Determine the [x, y] coordinate at the center of the cell enclosing the given text.  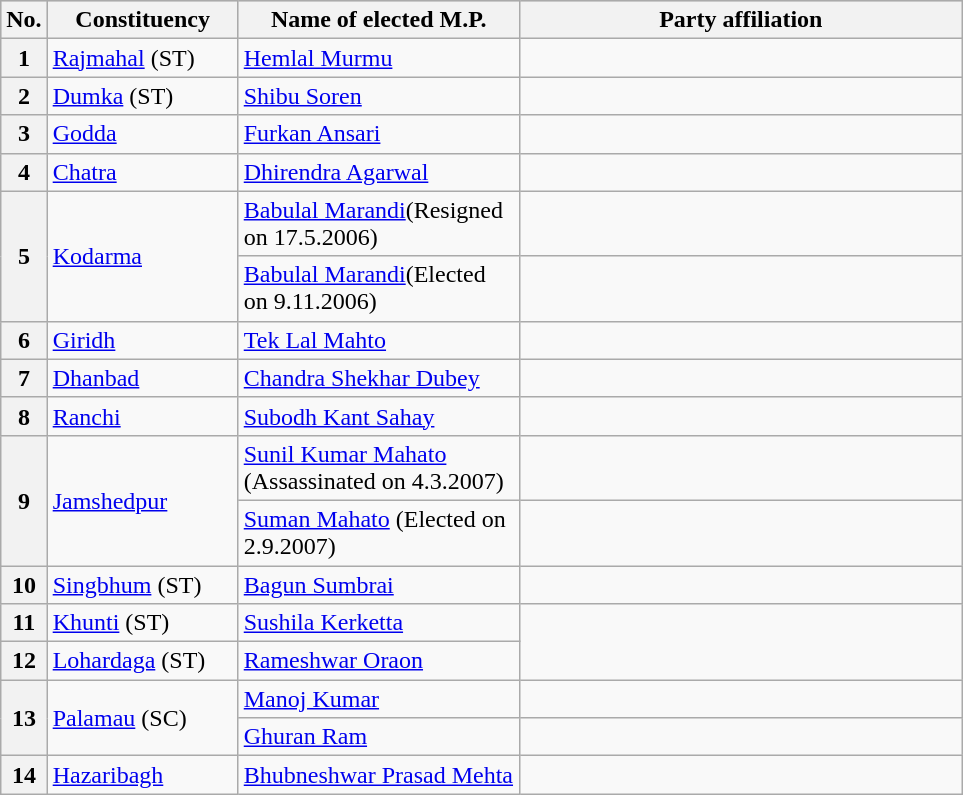
Tek Lal Mahto [378, 340]
Rameshwar Oraon [378, 661]
Subodh Kant Sahay [378, 416]
Shibu Soren [378, 96]
6 [24, 340]
Lohardaga (ST) [142, 661]
Ghuran Ram [378, 737]
No. [24, 20]
Hemlal Murmu [378, 58]
Dhirendra Agarwal [378, 172]
1 [24, 58]
Sushila Kerketta [378, 623]
Constituency [142, 20]
9 [24, 500]
Bagun Sumbrai [378, 585]
Babulal Marandi(Resigned on 17.5.2006) [378, 224]
Dhanbad [142, 378]
Name of elected M.P. [378, 20]
5 [24, 256]
11 [24, 623]
Godda [142, 134]
8 [24, 416]
Manoj Kumar [378, 699]
Khunti (ST) [142, 623]
10 [24, 585]
Singbhum (ST) [142, 585]
7 [24, 378]
14 [24, 775]
Sunil Kumar Mahato (Assassinated on 4.3.2007) [378, 468]
Chandra Shekhar Dubey [378, 378]
Rajmahal (ST) [142, 58]
Jamshedpur [142, 500]
2 [24, 96]
Babulal Marandi(Elected on 9.11.2006) [378, 288]
Furkan Ansari [378, 134]
Bhubneshwar Prasad Mehta [378, 775]
Hazaribagh [142, 775]
Suman Mahato (Elected on 2.9.2007) [378, 532]
13 [24, 718]
Party affiliation [740, 20]
Chatra [142, 172]
3 [24, 134]
12 [24, 661]
Palamau (SC) [142, 718]
Giridh [142, 340]
Kodarma [142, 256]
Dumka (ST) [142, 96]
Ranchi [142, 416]
4 [24, 172]
